Determine the [X, Y] coordinate at the center of the cell enclosing the given text.  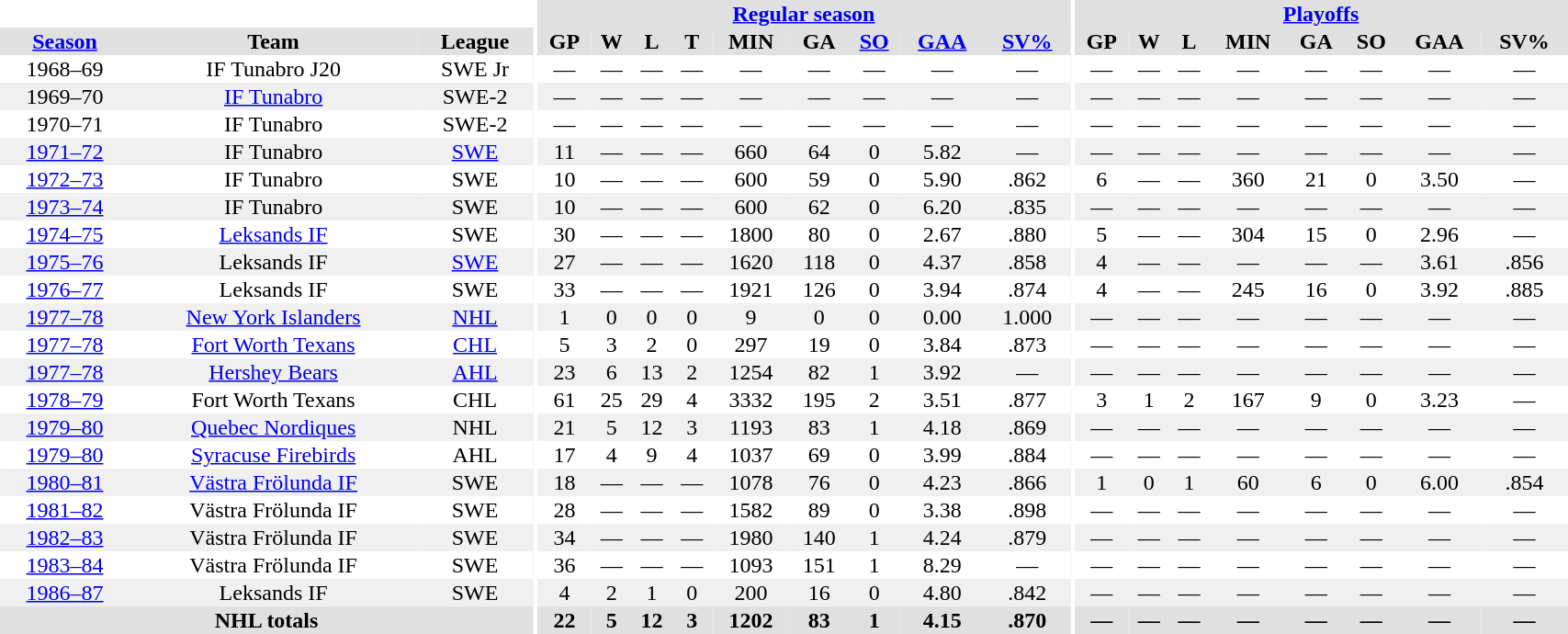
19 [819, 345]
11 [564, 152]
0.00 [942, 317]
.835 [1027, 207]
3.50 [1438, 179]
3.99 [942, 455]
660 [751, 152]
1800 [751, 234]
360 [1247, 179]
.856 [1525, 262]
1980–81 [64, 482]
Hershey Bears [274, 372]
.854 [1525, 482]
3332 [751, 400]
League [475, 41]
4.37 [942, 262]
140 [819, 538]
167 [1247, 400]
.866 [1027, 482]
17 [564, 455]
.858 [1027, 262]
1975–76 [64, 262]
3.38 [942, 510]
8.29 [942, 565]
4.80 [942, 593]
89 [819, 510]
29 [652, 400]
4.15 [942, 620]
3.84 [942, 345]
80 [819, 234]
.880 [1027, 234]
IF Tunabro J20 [274, 69]
1976–77 [64, 289]
200 [751, 593]
1986–87 [64, 593]
18 [564, 482]
.877 [1027, 400]
76 [819, 482]
4.18 [942, 427]
1970–71 [64, 124]
1620 [751, 262]
22 [564, 620]
3.94 [942, 289]
SWE Jr [475, 69]
3.61 [1438, 262]
1921 [751, 289]
Playoffs [1321, 14]
13 [652, 372]
118 [819, 262]
3.23 [1438, 400]
297 [751, 345]
27 [564, 262]
2.67 [942, 234]
1983–84 [64, 565]
1202 [751, 620]
.874 [1027, 289]
5.82 [942, 152]
62 [819, 207]
126 [819, 289]
4.24 [942, 538]
59 [819, 179]
3.51 [942, 400]
6.00 [1438, 482]
245 [1247, 289]
.879 [1027, 538]
25 [612, 400]
1968–69 [64, 69]
1972–73 [64, 179]
1980 [751, 538]
36 [564, 565]
5.90 [942, 179]
1093 [751, 565]
.869 [1027, 427]
.862 [1027, 179]
4.23 [942, 482]
.898 [1027, 510]
Team [274, 41]
1969–70 [64, 96]
2.96 [1438, 234]
82 [819, 372]
28 [564, 510]
Syracuse Firebirds [274, 455]
Season [64, 41]
NHL totals [266, 620]
60 [1247, 482]
69 [819, 455]
1981–82 [64, 510]
304 [1247, 234]
1582 [751, 510]
151 [819, 565]
1037 [751, 455]
Quebec Nordiques [274, 427]
23 [564, 372]
.870 [1027, 620]
T [692, 41]
1982–83 [64, 538]
15 [1315, 234]
.842 [1027, 593]
1978–79 [64, 400]
61 [564, 400]
.885 [1525, 289]
.884 [1027, 455]
1.000 [1027, 317]
.873 [1027, 345]
1254 [751, 372]
1973–74 [64, 207]
33 [564, 289]
1193 [751, 427]
1078 [751, 482]
34 [564, 538]
1971–72 [64, 152]
New York Islanders [274, 317]
195 [819, 400]
64 [819, 152]
Regular season [804, 14]
1974–75 [64, 234]
6.20 [942, 207]
30 [564, 234]
